Provide the (X, Y) coordinate of the cell's center where the given text is located.  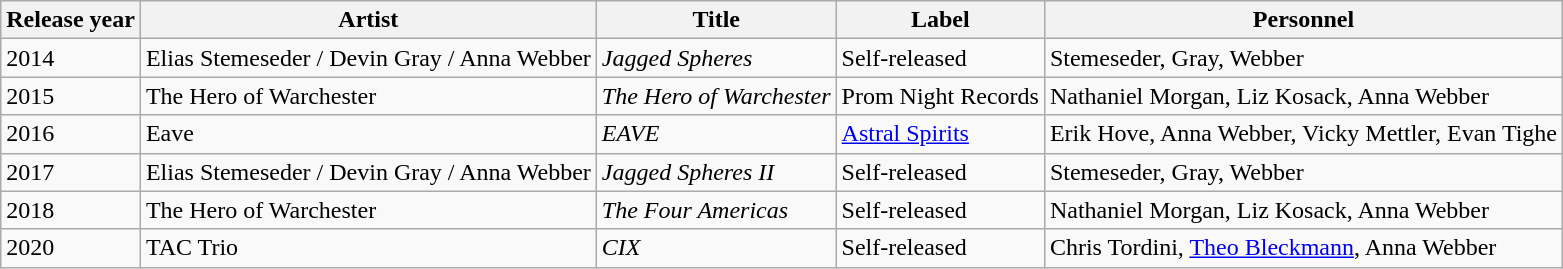
2016 (71, 134)
Jagged Spheres (716, 58)
CIX (716, 248)
2018 (71, 210)
Personnel (1303, 20)
2015 (71, 96)
2014 (71, 58)
Jagged Spheres II (716, 172)
Prom Night Records (940, 96)
Astral Spirits (940, 134)
2017 (71, 172)
Eave (368, 134)
Label (940, 20)
Release year (71, 20)
Artist (368, 20)
Erik Hove, Anna Webber, Vicky Mettler, Evan Tighe (1303, 134)
Title (716, 20)
Chris Tordini, Theo Bleckmann, Anna Webber (1303, 248)
The Four Americas (716, 210)
2020 (71, 248)
EAVE (716, 134)
TAC Trio (368, 248)
